Return the (x, y) coordinate for the center point of the cell that contains the specified text.  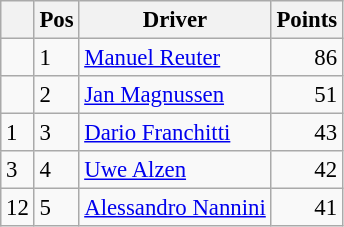
Pos (56, 20)
42 (306, 170)
Uwe Alzen (175, 170)
4 (56, 170)
86 (306, 58)
Alessandro Nannini (175, 208)
41 (306, 208)
Jan Magnussen (175, 95)
12 (18, 208)
51 (306, 95)
Manuel Reuter (175, 58)
43 (306, 133)
2 (56, 95)
Points (306, 20)
Dario Franchitti (175, 133)
Driver (175, 20)
5 (56, 208)
